Capture the cell that displays the provided text and extract its [x, y] central coordinate. 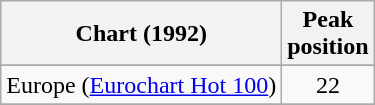
Europe (Eurochart Hot 100) [142, 85]
Peakposition [328, 34]
22 [328, 85]
Chart (1992) [142, 34]
